Find where the given text appears and provide that cell's center as [x, y] coordinate. 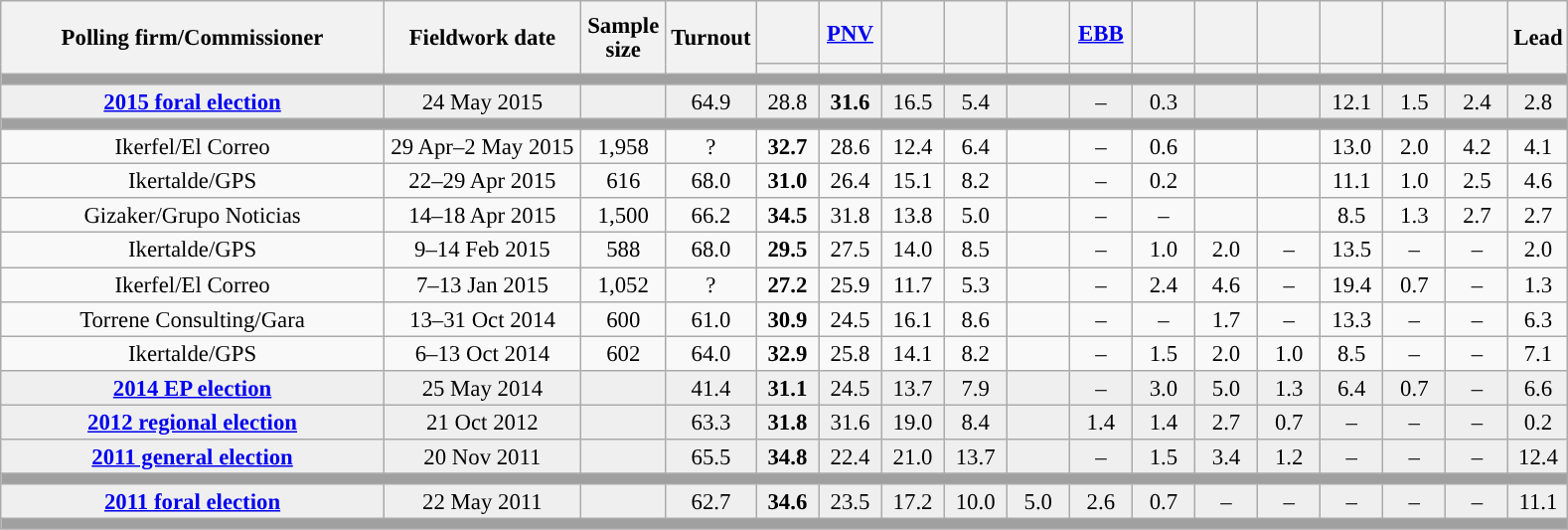
0.6 [1163, 147]
Polling firm/Commissioner [193, 38]
2011 foral election [193, 501]
616 [623, 181]
2.5 [1477, 181]
4.1 [1538, 147]
1,052 [623, 284]
2015 foral election [193, 101]
1.7 [1226, 318]
1,500 [623, 217]
6.6 [1538, 388]
30.9 [787, 318]
21.0 [912, 457]
2011 general election [193, 457]
65.5 [711, 457]
Sample size [623, 38]
32.7 [787, 147]
588 [623, 251]
11.7 [912, 284]
16.1 [912, 318]
28.6 [851, 147]
29 Apr–2 May 2015 [482, 147]
6.3 [1538, 318]
29.5 [787, 251]
31.1 [787, 388]
Fieldwork date [482, 38]
13.0 [1351, 147]
7.9 [976, 388]
66.2 [711, 217]
EBB [1101, 32]
41.4 [711, 388]
23.5 [851, 501]
7–13 Jan 2015 [482, 284]
2.6 [1101, 501]
20 Nov 2011 [482, 457]
Lead [1538, 38]
13.8 [912, 217]
63.3 [711, 422]
8.6 [976, 318]
25 May 2014 [482, 388]
26.4 [851, 181]
64.9 [711, 101]
10.0 [976, 501]
24 May 2015 [482, 101]
8.4 [976, 422]
27.5 [851, 251]
34.8 [787, 457]
16.5 [912, 101]
34.6 [787, 501]
62.7 [711, 501]
1.2 [1290, 457]
6–13 Oct 2014 [482, 354]
31.0 [787, 181]
3.4 [1226, 457]
5.4 [976, 101]
PNV [851, 32]
13.3 [1351, 318]
12.1 [1351, 101]
3.0 [1163, 388]
61.0 [711, 318]
34.5 [787, 217]
Gizaker/Grupo Noticias [193, 217]
9–14 Feb 2015 [482, 251]
2012 regional election [193, 422]
1,958 [623, 147]
4.2 [1477, 147]
28.8 [787, 101]
22 May 2011 [482, 501]
15.1 [912, 181]
0.3 [1163, 101]
19.4 [1351, 284]
5.3 [976, 284]
14.1 [912, 354]
25.9 [851, 284]
64.0 [711, 354]
602 [623, 354]
21 Oct 2012 [482, 422]
32.9 [787, 354]
14.0 [912, 251]
600 [623, 318]
13.5 [1351, 251]
Turnout [711, 38]
27.2 [787, 284]
7.1 [1538, 354]
14–18 Apr 2015 [482, 217]
13–31 Oct 2014 [482, 318]
17.2 [912, 501]
25.8 [851, 354]
19.0 [912, 422]
2.8 [1538, 101]
Torrene Consulting/Gara [193, 318]
2014 EP election [193, 388]
22–29 Apr 2015 [482, 181]
22.4 [851, 457]
